Locate the cell with the specified text and output its (x, y) center coordinate. 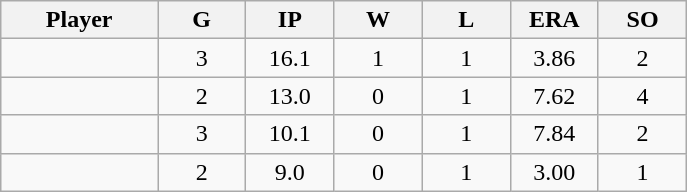
L (466, 20)
3.86 (554, 58)
13.0 (290, 96)
G (202, 20)
Player (80, 20)
3.00 (554, 172)
9.0 (290, 172)
W (378, 20)
10.1 (290, 134)
IP (290, 20)
ERA (554, 20)
4 (642, 96)
16.1 (290, 58)
SO (642, 20)
7.84 (554, 134)
7.62 (554, 96)
